Determine the [X, Y] coordinate at the center of the cell enclosing the given text.  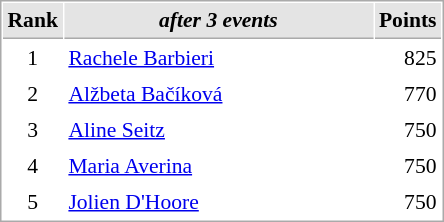
Rachele Barbieri [218, 57]
5 [32, 201]
2 [32, 93]
Rank [32, 21]
Maria Averina [218, 165]
3 [32, 129]
Aline Seitz [218, 129]
4 [32, 165]
825 [408, 57]
Points [408, 21]
Jolien D'Hoore [218, 201]
after 3 events [218, 21]
Alžbeta Bačíková [218, 93]
1 [32, 57]
770 [408, 93]
